For the text-containing cell, return its midpoint in (x, y) coordinate format. 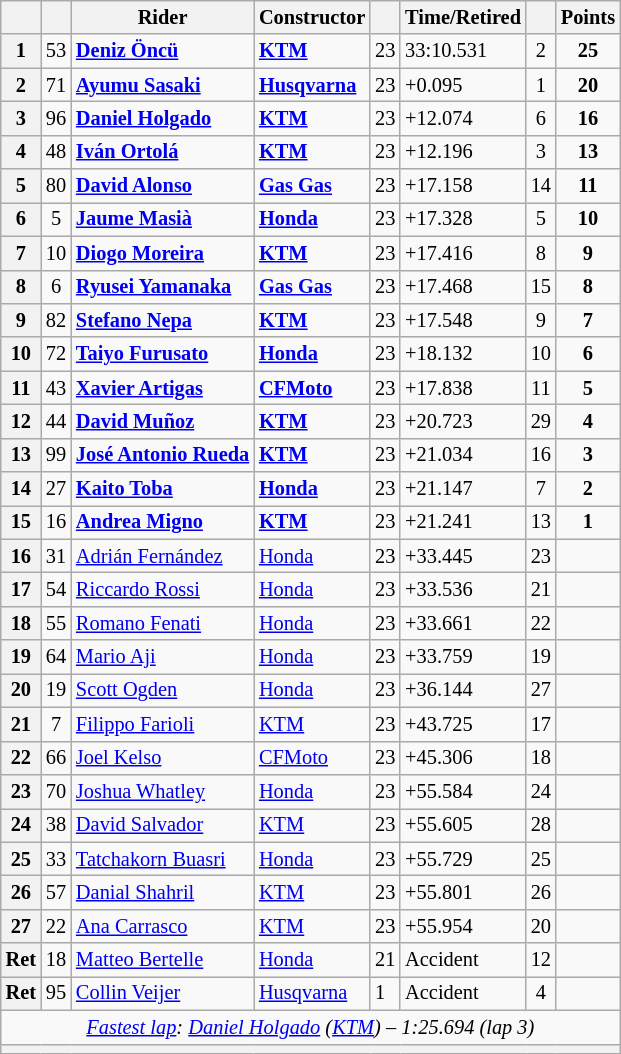
70 (56, 791)
Iván Ortolá (162, 152)
+17.548 (463, 320)
Diogo Moreira (162, 253)
Joel Kelso (162, 758)
Riccardo Rossi (162, 589)
Fastest lap: Daniel Holgado (KTM) – 1:25.694 (lap 3) (310, 1027)
+17.838 (463, 388)
Daniel Holgado (162, 118)
99 (56, 455)
31 (56, 556)
Matteo Bertelle (162, 960)
+20.723 (463, 421)
+12.074 (463, 118)
Deniz Öncü (162, 51)
+55.954 (463, 926)
Constructor (312, 17)
53 (56, 51)
Collin Veijer (162, 993)
+55.729 (463, 859)
Scott Ogden (162, 690)
29 (541, 421)
44 (56, 421)
Jaume Masià (162, 219)
Joshua Whatley (162, 791)
72 (56, 354)
Time/Retired (463, 17)
Stefano Nepa (162, 320)
+33.661 (463, 623)
71 (56, 85)
Filippo Farioli (162, 724)
Tatchakorn Buasri (162, 859)
Andrea Migno (162, 522)
David Alonso (162, 186)
+17.158 (463, 186)
95 (56, 993)
+33.759 (463, 657)
+21.147 (463, 489)
David Muñoz (162, 421)
Danial Shahril (162, 892)
28 (541, 825)
54 (56, 589)
David Salvador (162, 825)
+12.196 (463, 152)
+21.241 (463, 522)
+0.095 (463, 85)
Ryusei Yamanaka (162, 287)
Mario Aji (162, 657)
64 (56, 657)
+33.536 (463, 589)
Ayumu Sasaki (162, 85)
+17.416 (463, 253)
+55.801 (463, 892)
+18.132 (463, 354)
57 (56, 892)
55 (56, 623)
Kaito Toba (162, 489)
Romano Fenati (162, 623)
33:10.531 (463, 51)
38 (56, 825)
82 (56, 320)
José Antonio Rueda (162, 455)
80 (56, 186)
Xavier Artigas (162, 388)
+55.584 (463, 791)
43 (56, 388)
Ana Carrasco (162, 926)
Rider (162, 17)
Points (588, 17)
96 (56, 118)
+36.144 (463, 690)
Adrián Fernández (162, 556)
+17.468 (463, 287)
+17.328 (463, 219)
+45.306 (463, 758)
+43.725 (463, 724)
66 (56, 758)
Taiyo Furusato (162, 354)
33 (56, 859)
+21.034 (463, 455)
48 (56, 152)
+33.445 (463, 556)
+55.605 (463, 825)
